Detect which cell encompasses the target text, then output its [X, Y] center coordinate. 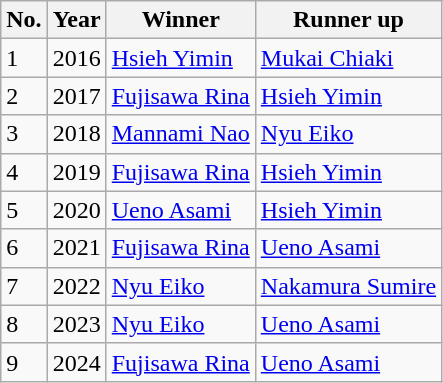
2017 [76, 96]
Mannami Nao [180, 134]
2019 [76, 172]
7 [24, 286]
No. [24, 20]
2 [24, 96]
Year [76, 20]
2023 [76, 324]
2020 [76, 210]
6 [24, 248]
2016 [76, 58]
Nakamura Sumire [348, 286]
4 [24, 172]
Winner [180, 20]
1 [24, 58]
3 [24, 134]
2021 [76, 248]
Mukai Chiaki [348, 58]
Runner up [348, 20]
2024 [76, 362]
2022 [76, 286]
9 [24, 362]
2018 [76, 134]
5 [24, 210]
8 [24, 324]
